Return the (x, y) coordinate for the center point of the cell that contains the specified text.  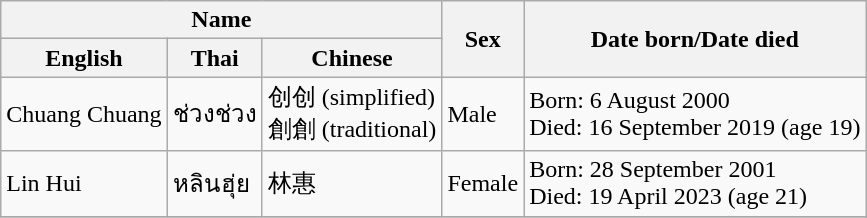
Born: 6 August 2000 Died: 16 September 2019 (age 19) (695, 114)
创创 (simplified)創創 (traditional) (352, 114)
Chuang Chuang (84, 114)
English (84, 58)
Chinese (352, 58)
Date born/Date died (695, 39)
Sex (483, 39)
Female (483, 184)
Born: 28 September 2001 Died: 19 April 2023 (age 21) (695, 184)
Thai (214, 58)
林惠 (352, 184)
Name (222, 20)
Lin Hui (84, 184)
หลินฮุ่ย (214, 184)
Male (483, 114)
ช่วงช่วง (214, 114)
